Find where the given text appears and provide that cell's center as [X, Y] coordinate. 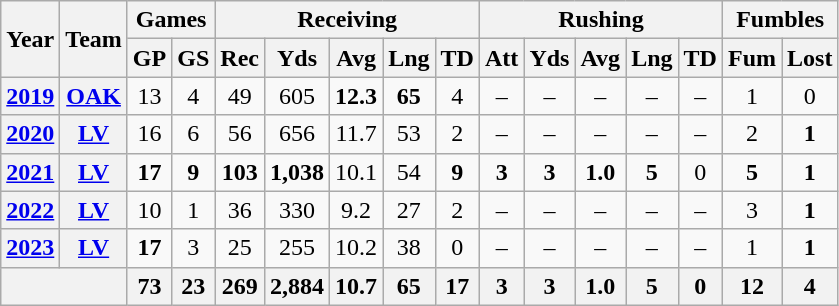
OAK [94, 96]
53 [409, 134]
Receiving [348, 20]
6 [194, 134]
38 [409, 248]
27 [409, 210]
Rec [240, 58]
Year [30, 39]
25 [240, 248]
9.2 [356, 210]
10.2 [356, 248]
Team [94, 39]
73 [149, 286]
54 [409, 172]
656 [298, 134]
12.3 [356, 96]
2023 [30, 248]
1,038 [298, 172]
10 [149, 210]
Fum [752, 58]
Fumbles [780, 20]
49 [240, 96]
GS [194, 58]
2020 [30, 134]
Att [501, 58]
103 [240, 172]
56 [240, 134]
330 [298, 210]
2019 [30, 96]
GP [149, 58]
255 [298, 248]
12 [752, 286]
269 [240, 286]
2022 [30, 210]
Rushing [600, 20]
2,884 [298, 286]
13 [149, 96]
23 [194, 286]
605 [298, 96]
Lost [810, 58]
Games [170, 20]
10.7 [356, 286]
11.7 [356, 134]
36 [240, 210]
16 [149, 134]
10.1 [356, 172]
2021 [30, 172]
